For the text-containing cell, return its midpoint in (x, y) coordinate format. 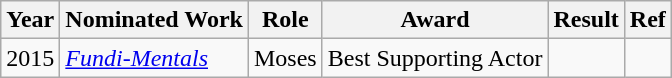
Best Supporting Actor (435, 58)
Result (586, 20)
Award (435, 20)
Fundi-Mentals (154, 58)
Nominated Work (154, 20)
Ref (648, 20)
Moses (285, 58)
Role (285, 20)
2015 (30, 58)
Year (30, 20)
